Provide the (x, y) coordinate of the cell's center where the given text is located.  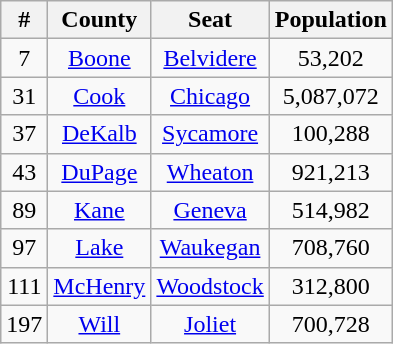
DeKalb (100, 134)
Belvidere (210, 58)
7 (24, 58)
31 (24, 96)
708,760 (330, 248)
97 (24, 248)
Sycamore (210, 134)
921,213 (330, 172)
43 (24, 172)
5,087,072 (330, 96)
McHenry (100, 286)
Chicago (210, 96)
53,202 (330, 58)
Geneva (210, 210)
Will (100, 324)
Boone (100, 58)
DuPage (100, 172)
Waukegan (210, 248)
Kane (100, 210)
Lake (100, 248)
Seat (210, 20)
514,982 (330, 210)
Joliet (210, 324)
100,288 (330, 134)
Woodstock (210, 286)
37 (24, 134)
197 (24, 324)
County (100, 20)
Population (330, 20)
Wheaton (210, 172)
89 (24, 210)
# (24, 20)
Cook (100, 96)
111 (24, 286)
700,728 (330, 324)
312,800 (330, 286)
